Provide the (X, Y) coordinate of the cell's center where the given text is located.  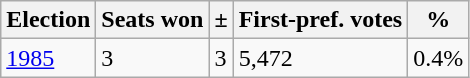
Seats won (152, 20)
± (221, 20)
% (438, 20)
1985 (48, 58)
0.4% (438, 58)
First-pref. votes (320, 20)
5,472 (320, 58)
Election (48, 20)
